Locate the cell with the specified text and output its (x, y) center coordinate. 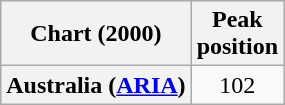
102 (237, 85)
Peakposition (237, 34)
Australia (ARIA) (96, 85)
Chart (2000) (96, 34)
